Search for the cell housing the specified text and yield its [x, y] center coordinate. 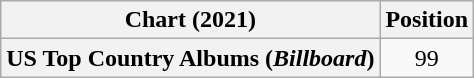
Position [427, 20]
US Top Country Albums (Billboard) [190, 58]
99 [427, 58]
Chart (2021) [190, 20]
